Scan for the cell matching the given text and deliver its [X, Y] coordinate at center. 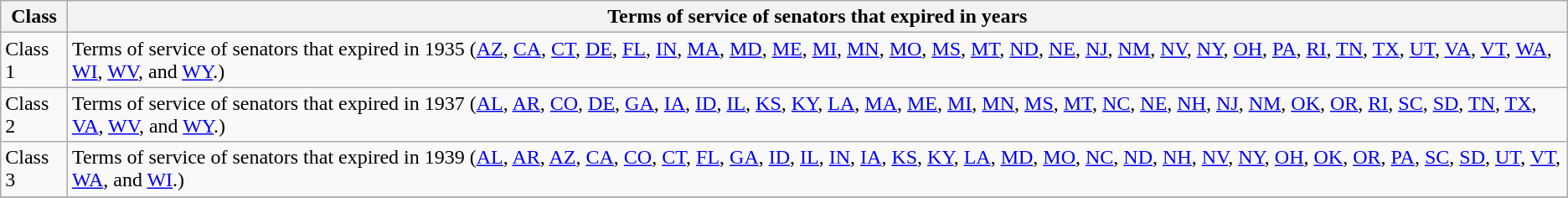
Class 1 [34, 60]
Class [34, 17]
Class 3 [34, 169]
Class 2 [34, 114]
Terms of service of senators that expired in years [818, 17]
